Detect which cell encompasses the target text, then output its (x, y) center coordinate. 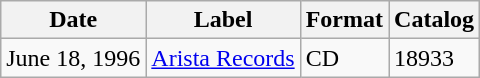
Catalog (434, 20)
June 18, 1996 (74, 58)
18933 (434, 58)
CD (344, 58)
Label (223, 20)
Format (344, 20)
Arista Records (223, 58)
Date (74, 20)
